Pinpoint the cell where the given text exists, returning its (X, Y) midpoint coordinate. 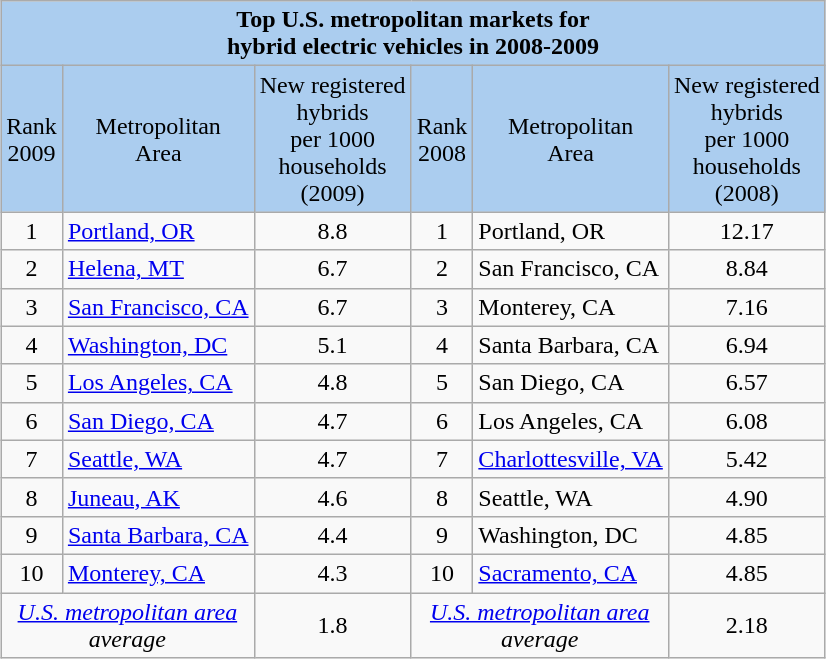
Helena, MT (158, 269)
Rank2008 (442, 139)
Rank2009 (32, 139)
4.4 (332, 535)
5.42 (746, 459)
Top U.S. metropolitan markets forhybrid electric vehicles in 2008-2009 (414, 34)
12.17 (746, 231)
5.1 (332, 345)
6.94 (746, 345)
6.57 (746, 383)
New registered hybrids per 1000 households(2009) (332, 139)
New registered hybridsper 1000 households(2008) (746, 139)
6.08 (746, 421)
4.90 (746, 497)
Sacramento, CA (571, 573)
4.3 (332, 573)
1.8 (332, 624)
8.84 (746, 269)
2.18 (746, 624)
Juneau, AK (158, 497)
4.8 (332, 383)
Charlottesville, VA (571, 459)
4.6 (332, 497)
7.16 (746, 307)
8.8 (332, 231)
